Provide the [x, y] coordinate of the cell's center where the given text is located.  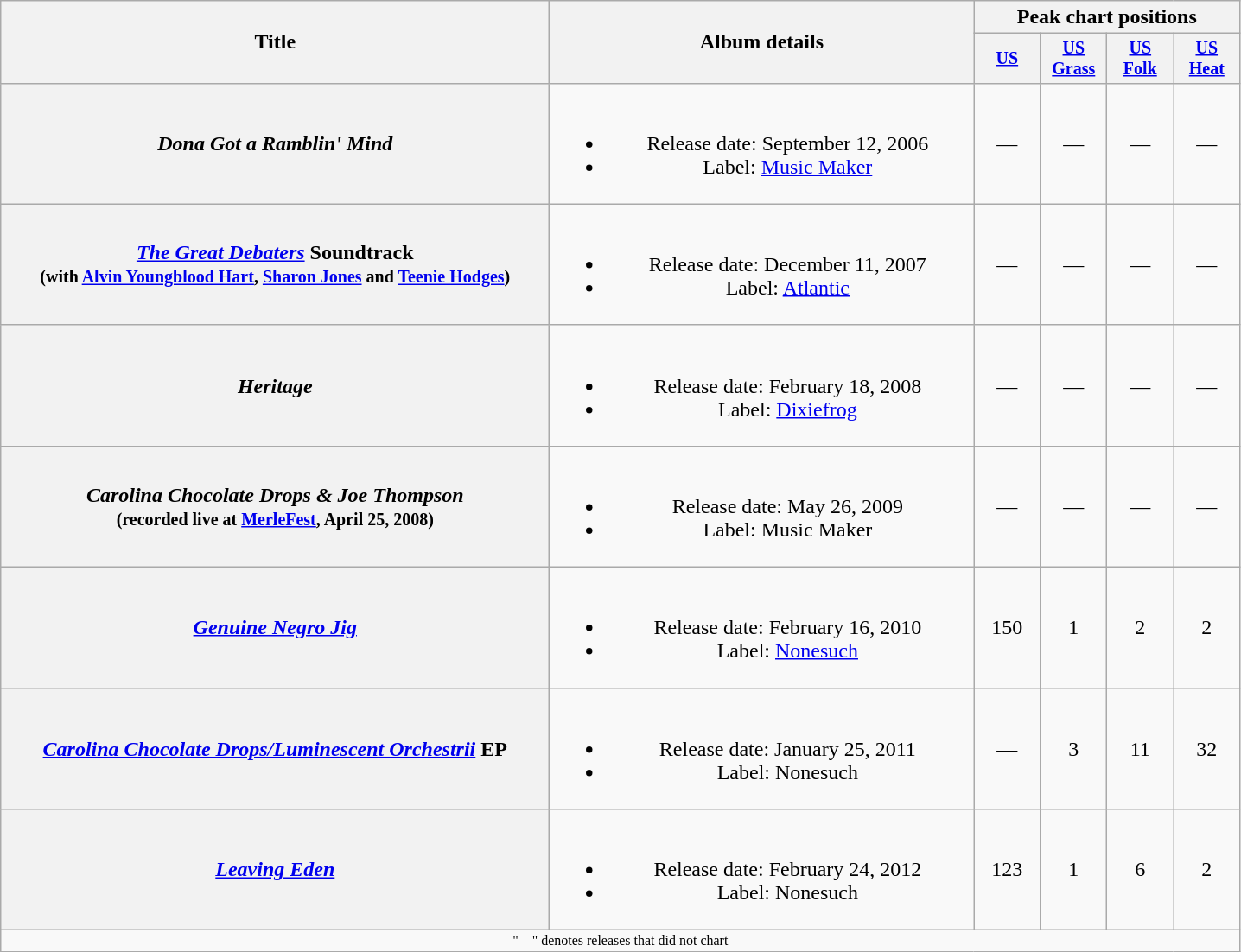
The Great Debaters Soundtrack(with Alvin Youngblood Hart, Sharon Jones and Teenie Hodges) [275, 264]
Release date: December 11, 2007Label: Atlantic [762, 264]
Release date: September 12, 2006Label: Music Maker [762, 143]
6 [1141, 870]
Album details [762, 42]
Release date: January 25, 2011Label: Nonesuch [762, 749]
32 [1206, 749]
Carolina Chocolate Drops & Joe Thompson(recorded live at MerleFest, April 25, 2008) [275, 506]
US Heat [1206, 59]
11 [1141, 749]
150 [1008, 628]
US Folk [1141, 59]
Title [275, 42]
Dona Got a Ramblin' Mind [275, 143]
Leaving Eden [275, 870]
Release date: May 26, 2009Label: Music Maker [762, 506]
Carolina Chocolate Drops/Luminescent Orchestrii EP [275, 749]
US [1008, 59]
Genuine Negro Jig [275, 628]
Release date: February 16, 2010Label: Nonesuch [762, 628]
3 [1073, 749]
US Grass [1073, 59]
Peak chart positions [1107, 17]
Heritage [275, 385]
"—" denotes releases that did not chart [620, 941]
Release date: February 18, 2008Label: Dixiefrog [762, 385]
Release date: February 24, 2012Label: Nonesuch [762, 870]
123 [1008, 870]
